Search for the cell housing the specified text and yield its (X, Y) center coordinate. 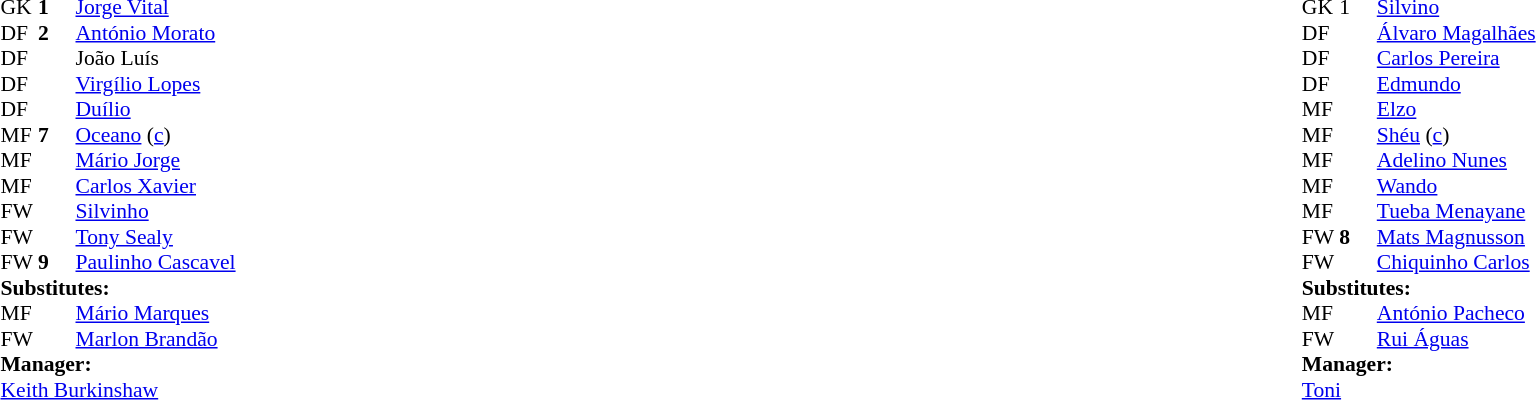
7 (57, 135)
Rui Águas (1456, 339)
Marlon Brandão (156, 339)
Edmundo (1456, 84)
Chiquinho Carlos (1456, 263)
António Morato (156, 33)
Wando (1456, 186)
Adelino Nunes (1456, 161)
António Pacheco (1456, 313)
Mário Marques (156, 313)
Álvaro Magalhães (1456, 33)
Mário Jorge (156, 161)
9 (57, 263)
Mats Magnusson (1456, 237)
Carlos Pereira (1456, 59)
Paulinho Cascavel (156, 263)
Elzo (1456, 109)
Virgílio Lopes (156, 84)
Oceano (c) (156, 135)
Silvinho (156, 211)
João Luís (156, 59)
Tueba Menayane (1456, 211)
8 (1358, 237)
Shéu (c) (1456, 135)
Tony Sealy (156, 237)
2 (57, 33)
Duílio (156, 109)
Carlos Xavier (156, 186)
